Determine the [x, y] coordinate at the center of the cell enclosing the given text.  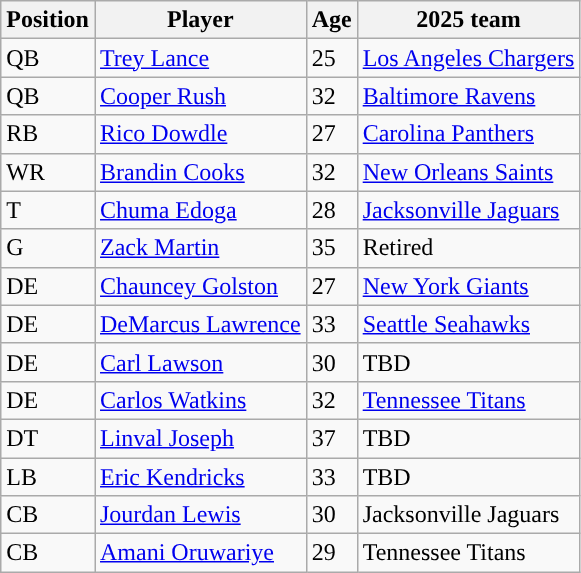
New Orleans Saints [468, 172]
Carolina Panthers [468, 134]
Baltimore Ravens [468, 96]
Player [200, 20]
Seattle Seahawks [468, 324]
35 [332, 248]
Cooper Rush [200, 96]
RB [48, 134]
Amani Oruwariye [200, 553]
G [48, 248]
Age [332, 20]
DT [48, 438]
Jourdan Lewis [200, 515]
Eric Kendricks [200, 477]
Linval Joseph [200, 438]
Chuma Edoga [200, 210]
25 [332, 58]
Trey Lance [200, 58]
Brandin Cooks [200, 172]
2025 team [468, 20]
New York Giants [468, 286]
Retired [468, 248]
29 [332, 553]
Chauncey Golston [200, 286]
28 [332, 210]
Rico Dowdle [200, 134]
Zack Martin [200, 248]
WR [48, 172]
Los Angeles Chargers [468, 58]
Position [48, 20]
DeMarcus Lawrence [200, 324]
Carl Lawson [200, 362]
T [48, 210]
LB [48, 477]
37 [332, 438]
Carlos Watkins [200, 400]
